Scan for the cell matching the given text and deliver its [x, y] coordinate at center. 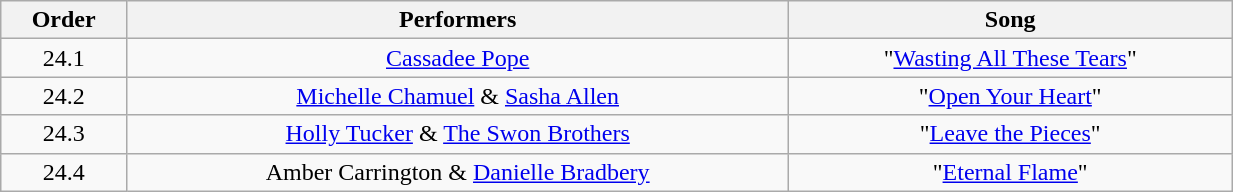
Performers [458, 20]
Holly Tucker & The Swon Brothers [458, 134]
"Leave the Pieces" [1010, 134]
Michelle Chamuel & Sasha Allen [458, 96]
"Wasting All These Tears" [1010, 58]
Order [64, 20]
Song [1010, 20]
"Open Your Heart" [1010, 96]
"Eternal Flame" [1010, 172]
24.4 [64, 172]
Amber Carrington & Danielle Bradbery [458, 172]
Cassadee Pope [458, 58]
24.2 [64, 96]
24.3 [64, 134]
24.1 [64, 58]
